Search for the cell housing the specified text and yield its [x, y] center coordinate. 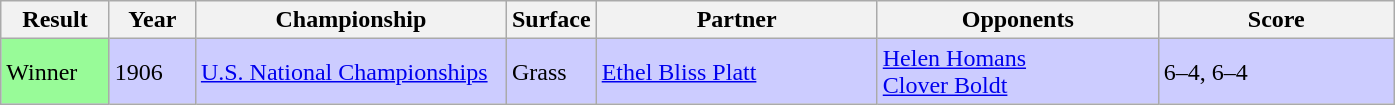
Partner [736, 20]
Surface [551, 20]
Helen Homans Clover Boldt [1018, 72]
Result [56, 20]
Score [1276, 20]
6–4, 6–4 [1276, 72]
Ethel Bliss Platt [736, 72]
1906 [152, 72]
Championship [350, 20]
Year [152, 20]
Opponents [1018, 20]
Grass [551, 72]
U.S. National Championships [350, 72]
Winner [56, 72]
